Detect which cell encompasses the target text, then output its (X, Y) center coordinate. 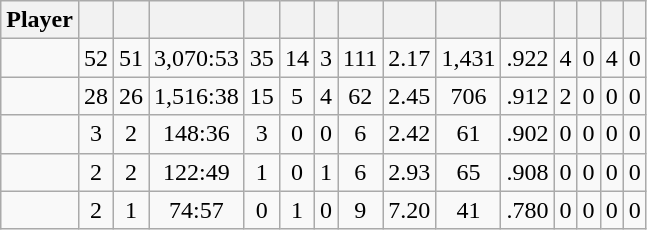
61 (468, 134)
15 (262, 96)
.922 (528, 58)
14 (296, 58)
Player (40, 20)
148:36 (197, 134)
2.17 (410, 58)
26 (132, 96)
.908 (528, 172)
9 (360, 210)
74:57 (197, 210)
.912 (528, 96)
7.20 (410, 210)
41 (468, 210)
2.93 (410, 172)
35 (262, 58)
111 (360, 58)
28 (96, 96)
2.45 (410, 96)
5 (296, 96)
51 (132, 58)
1,431 (468, 58)
706 (468, 96)
62 (360, 96)
122:49 (197, 172)
52 (96, 58)
.780 (528, 210)
1,516:38 (197, 96)
3,070:53 (197, 58)
2.42 (410, 134)
.902 (528, 134)
65 (468, 172)
